Pinpoint the cell where the given text exists, returning its [X, Y] midpoint coordinate. 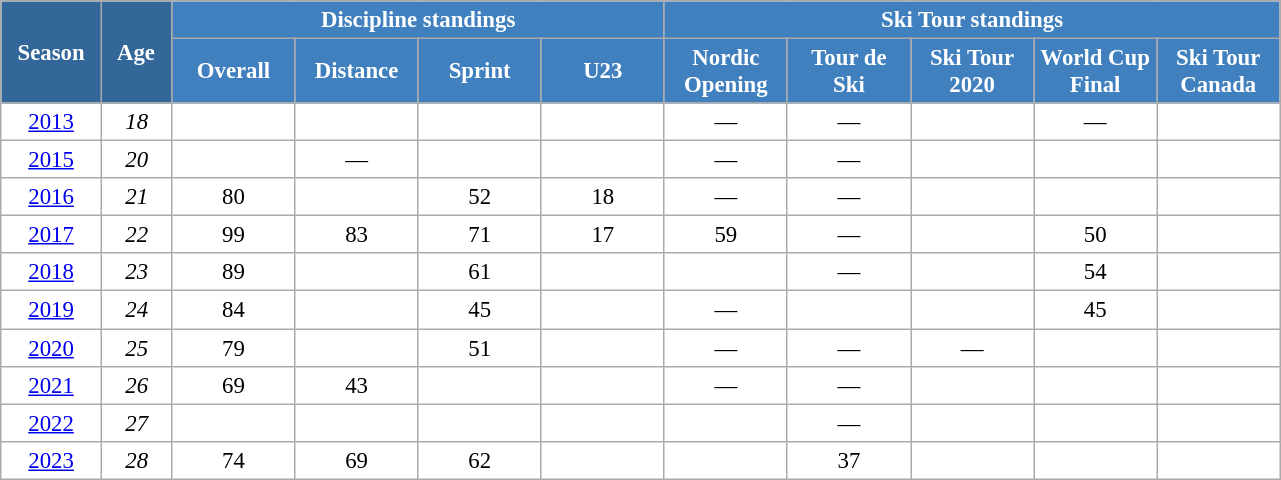
54 [1096, 273]
Ski Tour standings [972, 20]
51 [480, 348]
25 [136, 348]
2023 [52, 460]
79 [234, 348]
89 [234, 273]
20 [136, 160]
28 [136, 460]
Tour deSki [848, 72]
World CupFinal [1096, 72]
Ski TourCanada [1218, 72]
99 [234, 235]
Ski Tour2020 [972, 72]
2019 [52, 310]
2018 [52, 273]
50 [1096, 235]
24 [136, 310]
17 [602, 235]
84 [234, 310]
2022 [52, 423]
Sprint [480, 72]
23 [136, 273]
NordicOpening [726, 72]
37 [848, 460]
Distance [356, 72]
2017 [52, 235]
26 [136, 385]
27 [136, 423]
Age [136, 52]
22 [136, 235]
71 [480, 235]
43 [356, 385]
2016 [52, 197]
2020 [52, 348]
62 [480, 460]
52 [480, 197]
U23 [602, 72]
59 [726, 235]
2015 [52, 160]
2013 [52, 122]
61 [480, 273]
2021 [52, 385]
83 [356, 235]
Season [52, 52]
80 [234, 197]
Discipline standings [418, 20]
Overall [234, 72]
74 [234, 460]
21 [136, 197]
